Identify which cell holds the provided text, then report its (X, Y) central coordinate. 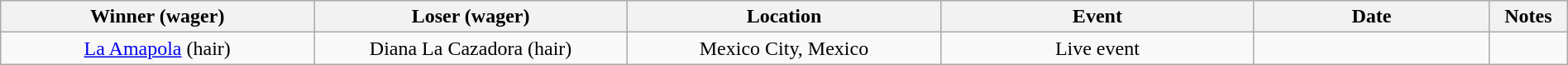
Notes (1528, 17)
Date (1371, 17)
Mexico City, Mexico (784, 48)
Loser (wager) (471, 17)
Live event (1097, 48)
La Amapola (hair) (157, 48)
Location (784, 17)
Event (1097, 17)
Winner (wager) (157, 17)
Diana La Cazadora (hair) (471, 48)
